Capture the cell that displays the provided text and extract its [x, y] central coordinate. 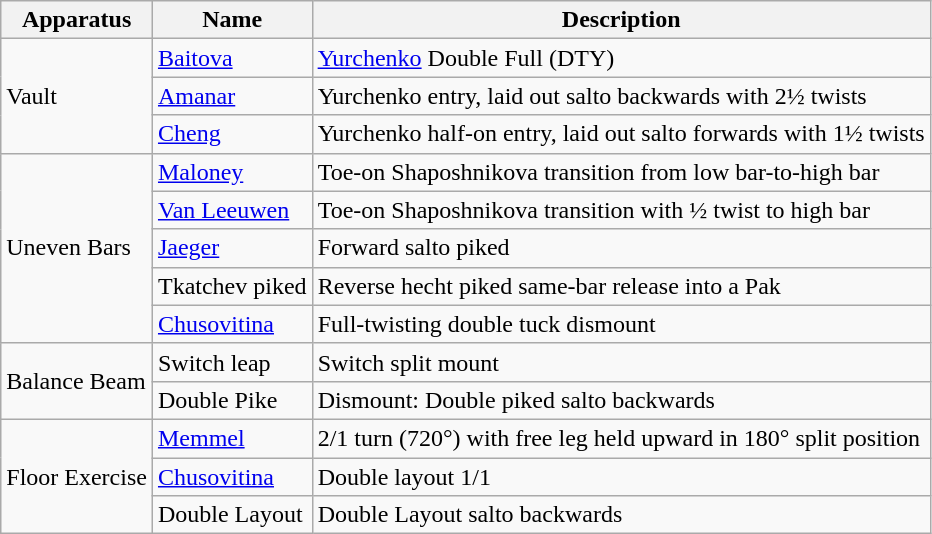
Full-twisting double tuck dismount [621, 324]
Apparatus [77, 20]
Jaeger [232, 248]
Uneven Bars [77, 248]
Reverse hecht piked same-bar release into a Pak [621, 286]
Cheng [232, 134]
Maloney [232, 172]
Double layout 1/1 [621, 477]
Switch leap [232, 362]
Switch split mount [621, 362]
Forward salto piked [621, 248]
Vault [77, 96]
Toe-on Shaposhnikova transition with ½ twist to high bar [621, 210]
Balance Beam [77, 381]
Memmel [232, 438]
Double Layout salto backwards [621, 515]
Double Pike [232, 400]
Name [232, 20]
Van Leeuwen [232, 210]
2/1 turn (720°) with free leg held upward in 180° split position [621, 438]
Amanar [232, 96]
Tkatchev piked [232, 286]
Toe-on Shaposhnikova transition from low bar-to-high bar [621, 172]
Double Layout [232, 515]
Baitova [232, 58]
Yurchenko entry, laid out salto backwards with 2½ twists [621, 96]
Yurchenko Double Full (DTY) [621, 58]
Dismount: Double piked salto backwards [621, 400]
Floor Exercise [77, 476]
Description [621, 20]
Yurchenko half-on entry, laid out salto forwards with 1½ twists [621, 134]
